Detect which cell encompasses the target text, then output its (x, y) center coordinate. 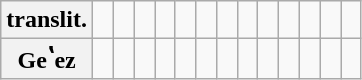
translit. (47, 20)
Geʽez (47, 59)
